From the cell containing the given text, extract its center point as [x, y] coordinate. 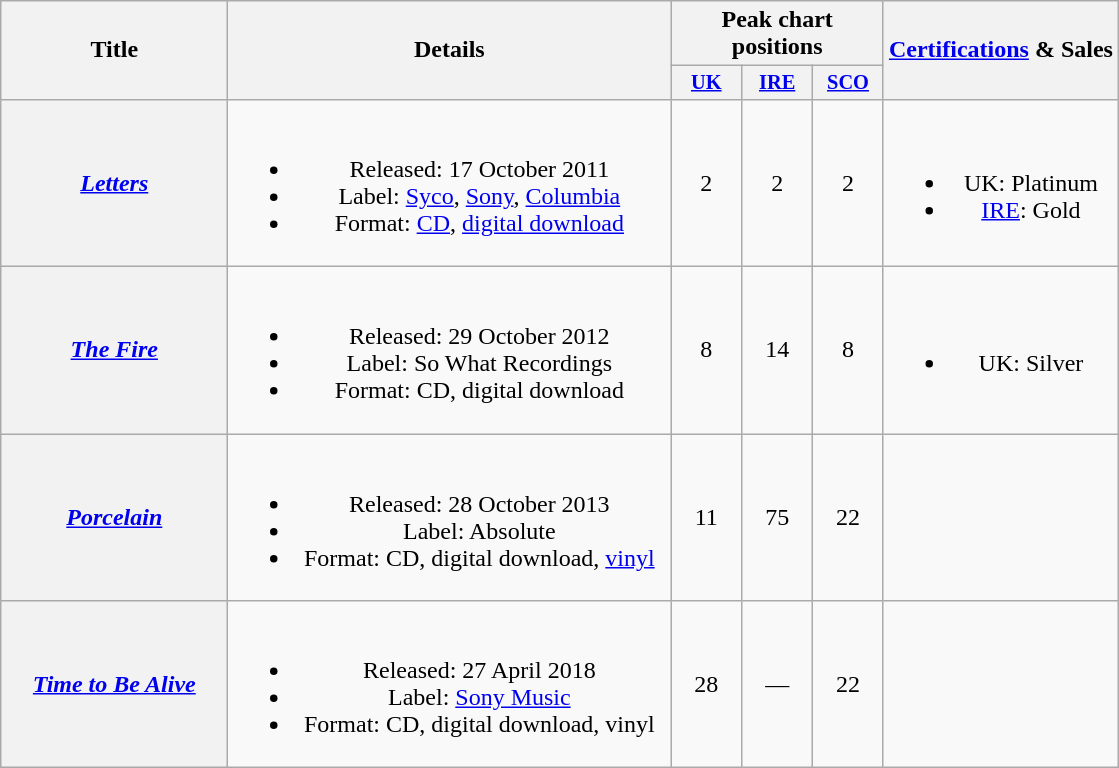
Porcelain [114, 518]
UK [706, 83]
UK: PlatinumIRE: Gold [1000, 182]
Released: 17 October 2011Label: Syco, Sony, ColumbiaFormat: CD, digital download [450, 182]
Released: 28 October 2013Label: AbsoluteFormat: CD, digital download, vinyl [450, 518]
The Fire [114, 350]
Time to Be Alive [114, 684]
SCO [848, 83]
Letters [114, 182]
11 [706, 518]
Details [450, 50]
Certifications & Sales [1000, 50]
28 [706, 684]
— [778, 684]
UK: Silver [1000, 350]
IRE [778, 83]
Released: 27 April 2018Label: Sony MusicFormat: CD, digital download, vinyl [450, 684]
75 [778, 518]
Peak chart positions [778, 34]
Released: 29 October 2012Label: So What RecordingsFormat: CD, digital download [450, 350]
Title [114, 50]
14 [778, 350]
